Pinpoint the cell where the given text exists, returning its [x, y] midpoint coordinate. 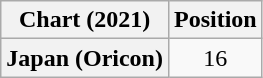
Position [215, 20]
Chart (2021) [85, 20]
Japan (Oricon) [85, 58]
16 [215, 58]
